Output the [X, Y] coordinate of the center of the cell containing the given text.  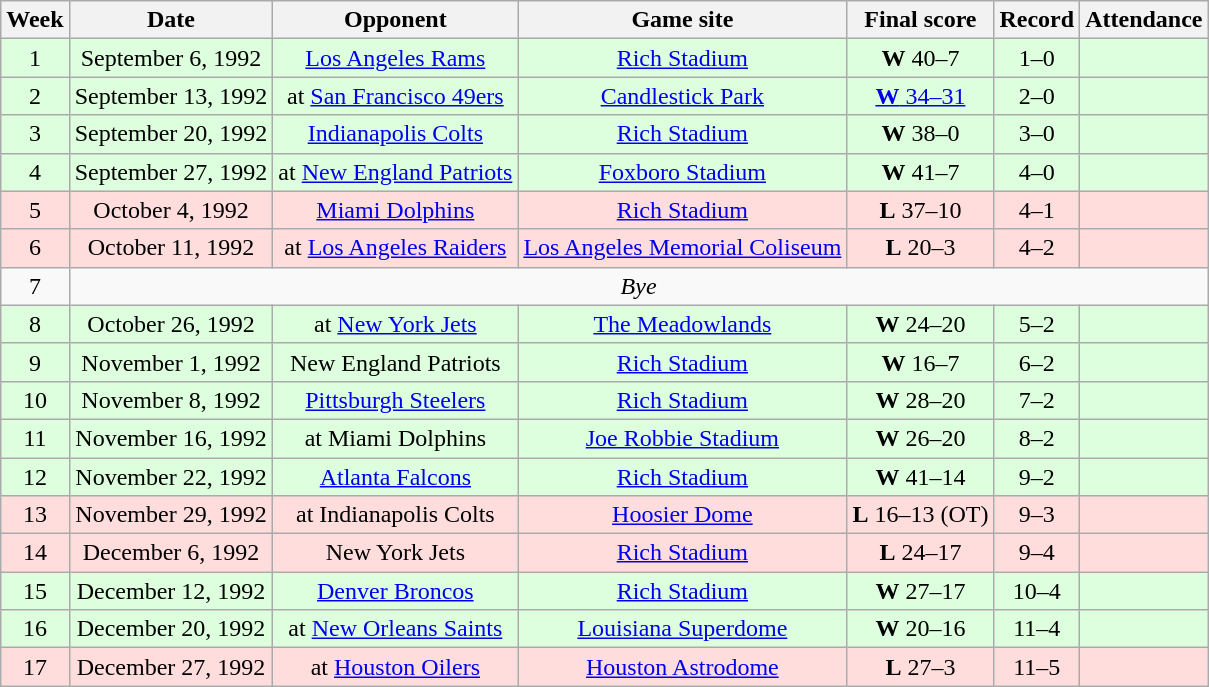
September 13, 1992 [171, 96]
W 38–0 [920, 134]
October 4, 1992 [171, 210]
December 12, 1992 [171, 591]
Record [1037, 20]
at Los Angeles Raiders [396, 248]
W 41–7 [920, 172]
Opponent [396, 20]
Indianapolis Colts [396, 134]
Date [171, 20]
L 37–10 [920, 210]
Pittsburgh Steelers [396, 400]
17 [35, 667]
L 24–17 [920, 553]
November 29, 1992 [171, 515]
Final score [920, 20]
7–2 [1037, 400]
9–3 [1037, 515]
5 [35, 210]
Denver Broncos [396, 591]
7 [35, 286]
Hoosier Dome [682, 515]
December 20, 1992 [171, 629]
4–1 [1037, 210]
10–4 [1037, 591]
Los Angeles Memorial Coliseum [682, 248]
1–0 [1037, 58]
Attendance [1144, 20]
W 24–20 [920, 324]
Game site [682, 20]
at New Orleans Saints [396, 629]
4–0 [1037, 172]
15 [35, 591]
at New York Jets [396, 324]
Louisiana Superdome [682, 629]
New York Jets [396, 553]
New England Patriots [396, 362]
L 20–3 [920, 248]
September 6, 1992 [171, 58]
11–5 [1037, 667]
Joe Robbie Stadium [682, 438]
Week [35, 20]
6 [35, 248]
W 27–17 [920, 591]
W 34–31 [920, 96]
W 40–7 [920, 58]
at San Francisco 49ers [396, 96]
The Meadowlands [682, 324]
9–2 [1037, 477]
W 41–14 [920, 477]
at Indianapolis Colts [396, 515]
at New England Patriots [396, 172]
11–4 [1037, 629]
Candlestick Park [682, 96]
3 [35, 134]
13 [35, 515]
November 8, 1992 [171, 400]
4–2 [1037, 248]
11 [35, 438]
October 26, 1992 [171, 324]
14 [35, 553]
W 28–20 [920, 400]
5–2 [1037, 324]
3–0 [1037, 134]
September 20, 1992 [171, 134]
Miami Dolphins [396, 210]
1 [35, 58]
at Miami Dolphins [396, 438]
2–0 [1037, 96]
W 20–16 [920, 629]
Bye [638, 286]
Atlanta Falcons [396, 477]
10 [35, 400]
9 [35, 362]
Los Angeles Rams [396, 58]
9–4 [1037, 553]
November 1, 1992 [171, 362]
L 16–13 (OT) [920, 515]
4 [35, 172]
October 11, 1992 [171, 248]
8–2 [1037, 438]
L 27–3 [920, 667]
W 16–7 [920, 362]
W 26–20 [920, 438]
2 [35, 96]
12 [35, 477]
November 16, 1992 [171, 438]
16 [35, 629]
December 27, 1992 [171, 667]
September 27, 1992 [171, 172]
November 22, 1992 [171, 477]
Houston Astrodome [682, 667]
Foxboro Stadium [682, 172]
at Houston Oilers [396, 667]
8 [35, 324]
6–2 [1037, 362]
December 6, 1992 [171, 553]
